Extract the (X, Y) coordinate from the center of the cell holding the provided text.  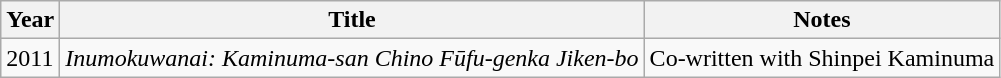
Co-written with Shinpei Kaminuma (822, 58)
Year (30, 20)
Title (352, 20)
Inumokuwanai: Kaminuma-san Chino Fūfu-genka Jiken-bo (352, 58)
2011 (30, 58)
Notes (822, 20)
